Locate the cell with the specified text and output its (X, Y) center coordinate. 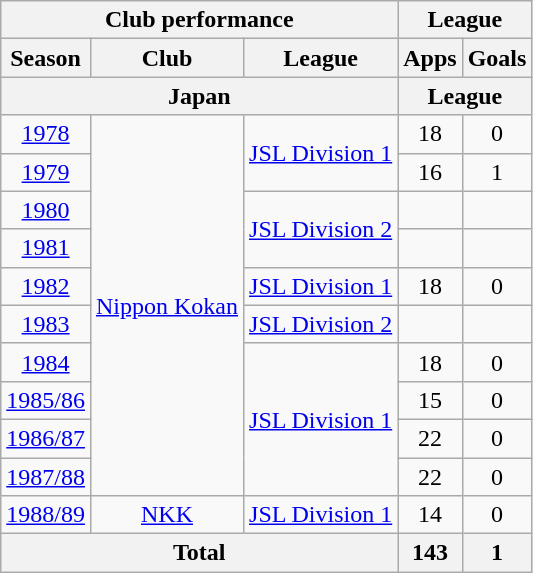
NKK (166, 515)
1985/86 (46, 400)
1980 (46, 210)
Japan (200, 96)
1981 (46, 248)
1984 (46, 362)
Club (166, 58)
1986/87 (46, 438)
Nippon Kokan (166, 306)
1983 (46, 324)
16 (430, 172)
Total (200, 553)
1978 (46, 134)
1979 (46, 172)
14 (430, 515)
Club performance (200, 20)
1987/88 (46, 477)
1988/89 (46, 515)
Goals (497, 58)
143 (430, 553)
Season (46, 58)
Apps (430, 58)
15 (430, 400)
1982 (46, 286)
